Determine the [X, Y] coordinate at the center of the cell enclosing the given text.  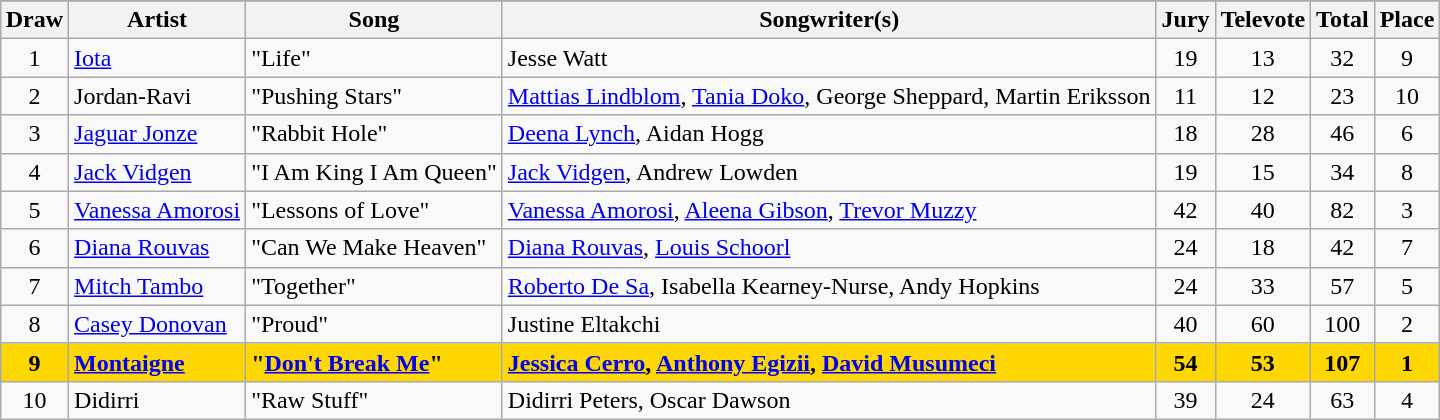
12 [1262, 96]
60 [1262, 324]
107 [1343, 362]
Casey Donovan [158, 324]
"Lessons of Love" [374, 210]
Diana Rouvas [158, 248]
"Proud" [374, 324]
"Rabbit Hole" [374, 134]
Songwriter(s) [829, 20]
34 [1343, 172]
Diana Rouvas, Louis Schoorl [829, 248]
Didirri [158, 400]
Jack Vidgen, Andrew Lowden [829, 172]
"Together" [374, 286]
Montaigne [158, 362]
Jesse Watt [829, 58]
Iota [158, 58]
Mattias Lindblom, Tania Doko, George Sheppard, Martin Eriksson [829, 96]
Didirri Peters, Oscar Dawson [829, 400]
"Can We Make Heaven" [374, 248]
"Don't Break Me" [374, 362]
46 [1343, 134]
33 [1262, 286]
13 [1262, 58]
Televote [1262, 20]
Song [374, 20]
15 [1262, 172]
Draw [34, 20]
100 [1343, 324]
Roberto De Sa, Isabella Kearney-Nurse, Andy Hopkins [829, 286]
11 [1186, 96]
Vanessa Amorosi, Aleena Gibson, Trevor Muzzy [829, 210]
"I Am King I Am Queen" [374, 172]
57 [1343, 286]
Total [1343, 20]
82 [1343, 210]
Jordan-Ravi [158, 96]
Jack Vidgen [158, 172]
39 [1186, 400]
"Life" [374, 58]
Mitch Tambo [158, 286]
53 [1262, 362]
Artist [158, 20]
"Pushing Stars" [374, 96]
28 [1262, 134]
Vanessa Amorosi [158, 210]
23 [1343, 96]
Place [1407, 20]
63 [1343, 400]
Jaguar Jonze [158, 134]
Jury [1186, 20]
Justine Eltakchi [829, 324]
54 [1186, 362]
"Raw Stuff" [374, 400]
Jessica Cerro, Anthony Egizii, David Musumeci [829, 362]
Deena Lynch, Aidan Hogg [829, 134]
32 [1343, 58]
